Output the [X, Y] coordinate of the center of the cell containing the given text.  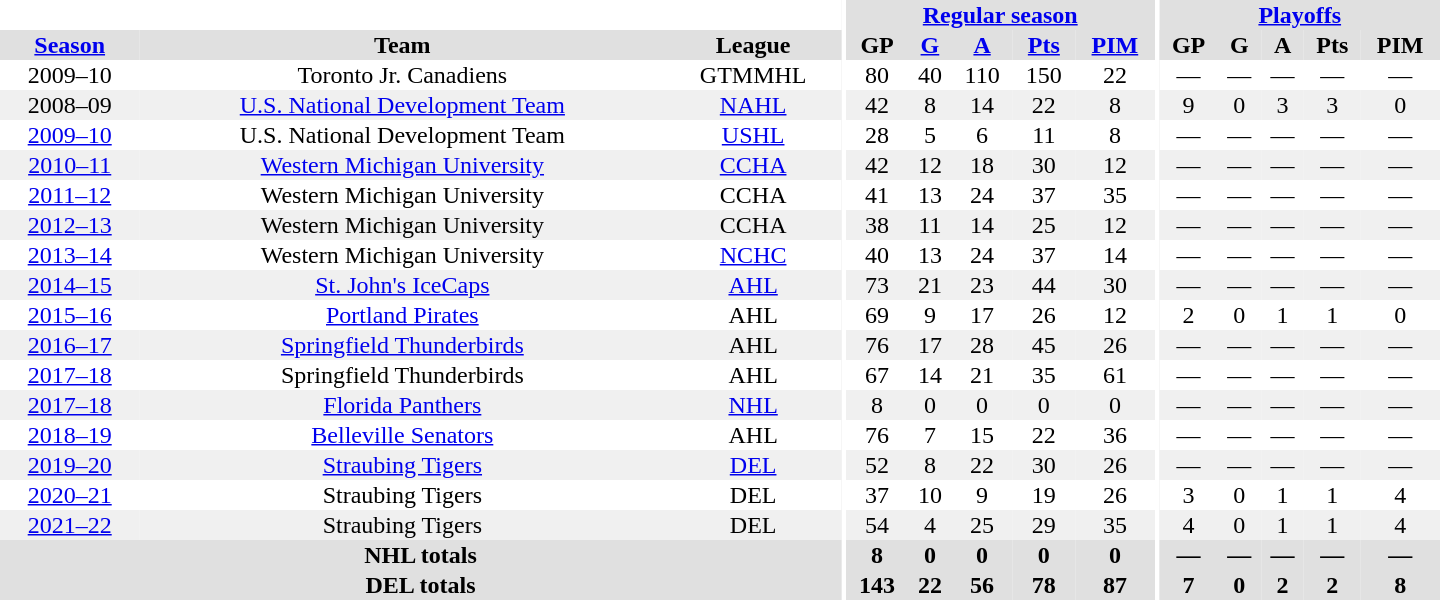
23 [982, 285]
2014–15 [70, 285]
NHL [753, 405]
2016–17 [70, 345]
Team [402, 45]
18 [982, 165]
69 [877, 315]
Portland Pirates [402, 315]
2013–14 [70, 255]
2010–11 [70, 165]
29 [1044, 525]
Season [70, 45]
6 [982, 135]
73 [877, 285]
52 [877, 465]
Florida Panthers [402, 405]
38 [877, 225]
USHL [753, 135]
GTMMHL [753, 75]
2012–13 [70, 225]
110 [982, 75]
41 [877, 195]
2021–22 [70, 525]
15 [982, 435]
54 [877, 525]
NCHC [753, 255]
56 [982, 585]
19 [1044, 495]
5 [930, 135]
Regular season [1000, 15]
87 [1115, 585]
2019–20 [70, 465]
Toronto Jr. Canadiens [402, 75]
DEL totals [420, 585]
45 [1044, 345]
NHL totals [420, 555]
St. John's IceCaps [402, 285]
10 [930, 495]
NAHL [753, 105]
44 [1044, 285]
League [753, 45]
2018–19 [70, 435]
36 [1115, 435]
2020–21 [70, 495]
Belleville Senators [402, 435]
61 [1115, 375]
78 [1044, 585]
2008–09 [70, 105]
67 [877, 375]
2015–16 [70, 315]
2011–12 [70, 195]
Playoffs [1300, 15]
80 [877, 75]
150 [1044, 75]
143 [877, 585]
